Return (X, Y) of the center of cell containing provided text 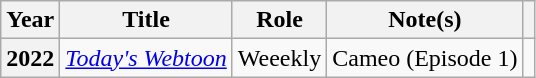
Year (30, 20)
Cameo (Episode 1) (425, 58)
Note(s) (425, 20)
2022 (30, 58)
Weeekly (279, 58)
Role (279, 20)
Title (146, 20)
Today's Webtoon (146, 58)
